Determine the (X, Y) coordinate at the center of the cell enclosing the given text.  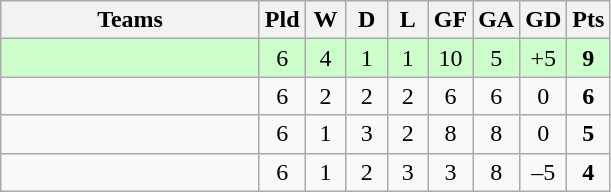
W (326, 20)
Pts (588, 20)
Teams (130, 20)
9 (588, 58)
D (366, 20)
+5 (544, 58)
GF (450, 20)
–5 (544, 172)
GA (496, 20)
Pld (282, 20)
10 (450, 58)
L (408, 20)
GD (544, 20)
